Search for the cell housing the specified text and yield its [x, y] center coordinate. 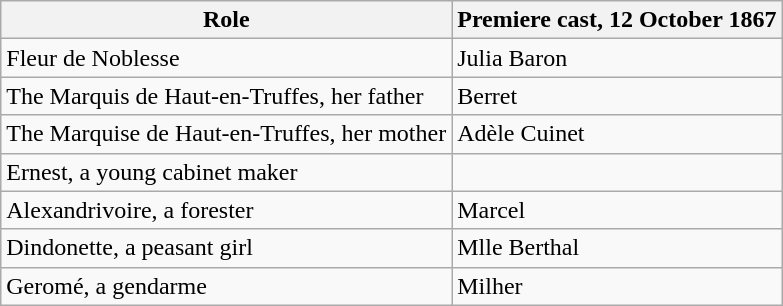
Role [226, 20]
Marcel [617, 210]
Berret [617, 96]
The Marquis de Haut-en-Truffes, her father [226, 96]
Alexandrivoire, a forester [226, 210]
Ernest, a young cabinet maker [226, 172]
Julia Baron [617, 58]
Fleur de Noblesse [226, 58]
Mlle Berthal [617, 248]
Geromé, a gendarme [226, 286]
Dindonette, a peasant girl [226, 248]
The Marquise de Haut-en-Truffes, her mother [226, 134]
Premiere cast, 12 October 1867 [617, 20]
Adèle Cuinet [617, 134]
Milher [617, 286]
